Return [x, y] of the center of cell containing provided text 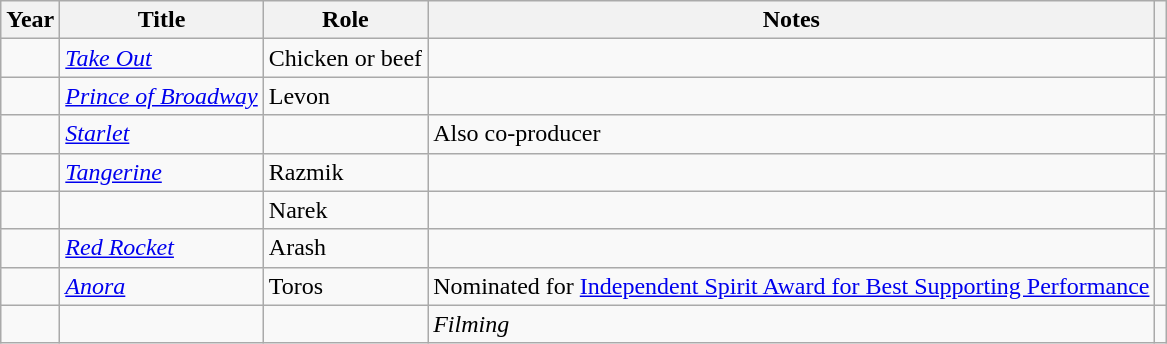
Toros [345, 286]
Nominated for Independent Spirit Award for Best Supporting Performance [792, 286]
Arash [345, 248]
Levon [345, 96]
Prince of Broadway [162, 96]
Role [345, 20]
Take Out [162, 58]
Chicken or beef [345, 58]
Notes [792, 20]
Tangerine [162, 172]
Also co-producer [792, 134]
Filming [792, 324]
Title [162, 20]
Starlet [162, 134]
Razmik [345, 172]
Year [30, 20]
Narek [345, 210]
Anora [162, 286]
Red Rocket [162, 248]
